From the cell containing the given text, extract its center point as (X, Y) coordinate. 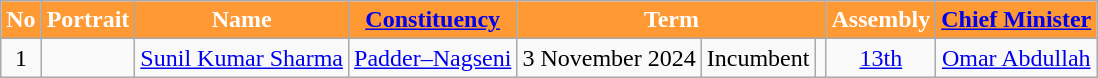
Omar Abdullah (1016, 58)
Padder–Nagseni (433, 58)
3 November 2024 (609, 58)
1 (21, 58)
Sunil Kumar Sharma (242, 58)
Assembly (881, 20)
Portrait (88, 20)
Incumbent (758, 58)
Constituency (433, 20)
No (21, 20)
Term (672, 20)
Name (242, 20)
13th (881, 58)
Chief Minister (1016, 20)
